Capture the cell that displays the provided text and extract its (x, y) central coordinate. 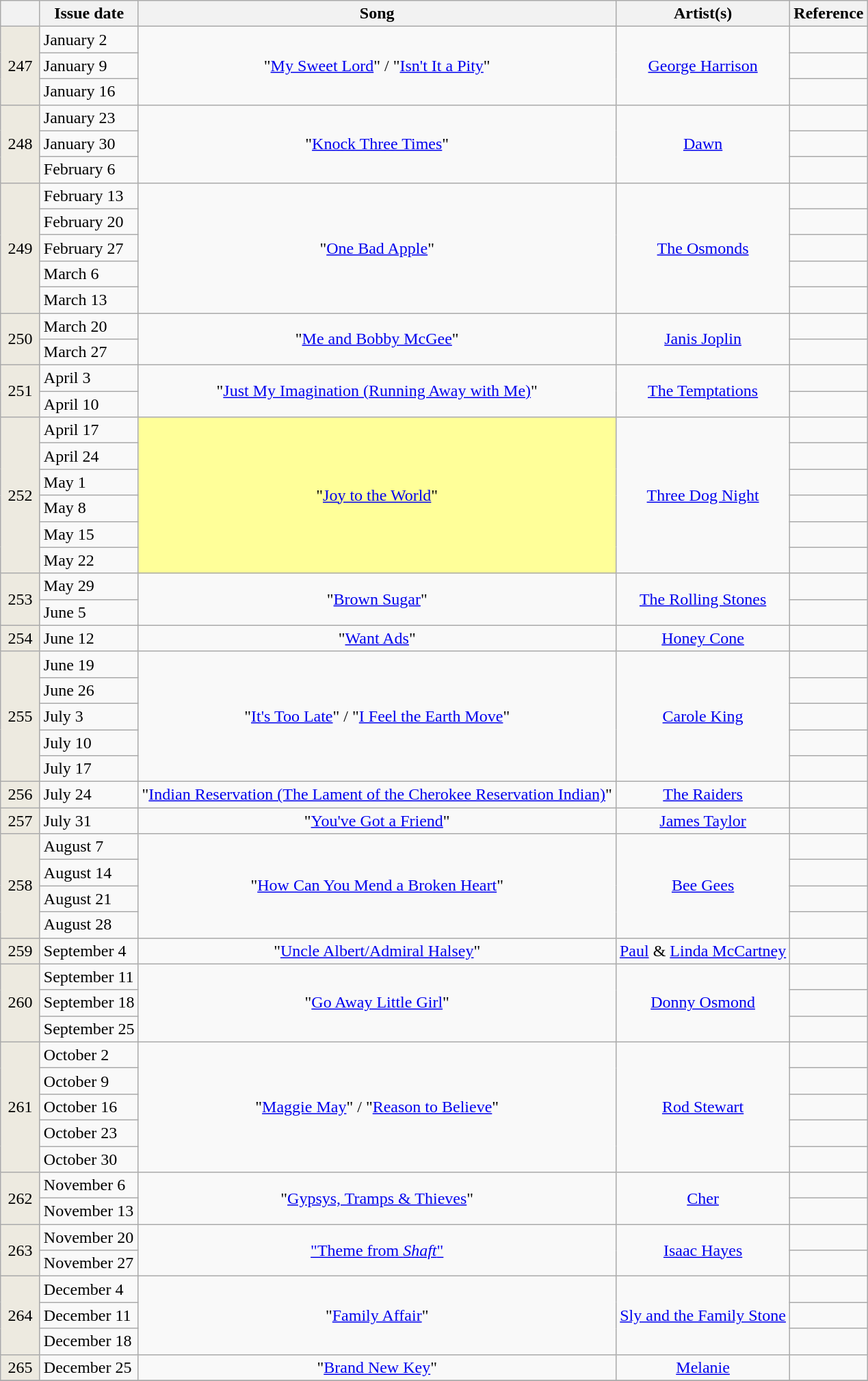
August 21 (89, 899)
Issue date (89, 14)
August 7 (89, 847)
265 (21, 1367)
The Rolling Stones (702, 599)
264 (21, 1315)
January 23 (89, 118)
April 24 (89, 456)
Song (377, 14)
Melanie (702, 1367)
May 15 (89, 534)
The Osmonds (702, 248)
October 16 (89, 1107)
"Go Away Little Girl" (377, 1003)
"Joy to the World" (377, 495)
252 (21, 495)
December 25 (89, 1367)
June 19 (89, 664)
256 (21, 795)
Rod Stewart (702, 1107)
Dawn (702, 144)
August 28 (89, 925)
262 (21, 1198)
July 17 (89, 769)
Donny Osmond (702, 1003)
September 18 (89, 1003)
247 (21, 66)
May 29 (89, 586)
Three Dog Night (702, 495)
"Indian Reservation (The Lament of the Cherokee Reservation Indian)" (377, 795)
January 2 (89, 40)
July 3 (89, 716)
January 30 (89, 144)
257 (21, 821)
"Me and Bobby McGee" (377, 339)
"Want Ads" (377, 638)
October 23 (89, 1133)
"My Sweet Lord" / "Isn't It a Pity" (377, 66)
"One Bad Apple" (377, 248)
Bee Gees (702, 886)
February 13 (89, 196)
"Brand New Key" (377, 1367)
Reference (829, 14)
"You've Got a Friend" (377, 821)
Artist(s) (702, 14)
December 4 (89, 1289)
September 11 (89, 977)
May 1 (89, 482)
"It's Too Late" / "I Feel the Earth Move" (377, 716)
February 27 (89, 248)
March 27 (89, 352)
May 22 (89, 560)
"Gypsys, Tramps & Thieves" (377, 1198)
"Uncle Albert/Admiral Halsey" (377, 951)
November 6 (89, 1185)
255 (21, 716)
"Just My Imagination (Running Away with Me)" (377, 391)
February 6 (89, 170)
The Raiders (702, 795)
March 20 (89, 326)
"Theme from Shaft" (377, 1250)
August 14 (89, 873)
November 13 (89, 1211)
June 5 (89, 612)
November 20 (89, 1237)
April 10 (89, 404)
June 12 (89, 638)
January 9 (89, 66)
December 18 (89, 1341)
March 6 (89, 274)
254 (21, 638)
The Temptations (702, 391)
Cher (702, 1198)
April 17 (89, 430)
March 13 (89, 300)
September 4 (89, 951)
261 (21, 1107)
July 31 (89, 821)
259 (21, 951)
260 (21, 1003)
"Brown Sugar" (377, 599)
February 20 (89, 222)
December 11 (89, 1315)
Janis Joplin (702, 339)
Carole King (702, 716)
Isaac Hayes (702, 1250)
253 (21, 599)
September 25 (89, 1029)
251 (21, 391)
"How Can You Mend a Broken Heart" (377, 886)
April 3 (89, 378)
248 (21, 144)
James Taylor (702, 821)
"Knock Three Times" (377, 144)
October 9 (89, 1081)
250 (21, 339)
Honey Cone (702, 638)
November 27 (89, 1263)
263 (21, 1250)
June 26 (89, 690)
"Maggie May" / "Reason to Believe" (377, 1107)
January 16 (89, 92)
May 8 (89, 508)
October 30 (89, 1159)
George Harrison (702, 66)
258 (21, 886)
July 10 (89, 742)
October 2 (89, 1055)
"Family Affair" (377, 1315)
Sly and the Family Stone (702, 1315)
Paul & Linda McCartney (702, 951)
249 (21, 248)
July 24 (89, 795)
